Capture the cell that displays the provided text and extract its (x, y) central coordinate. 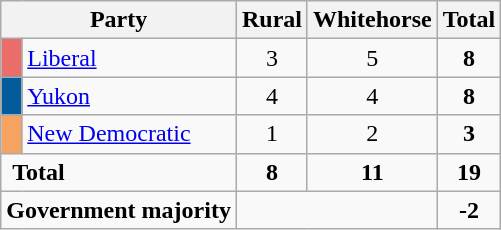
Party (119, 20)
Rural (272, 20)
Yukon (130, 96)
-2 (469, 210)
1 (272, 134)
2 (372, 134)
11 (372, 172)
Liberal (130, 58)
New Democratic (130, 134)
19 (469, 172)
5 (372, 58)
Whitehorse (372, 20)
Government majority (119, 210)
